Detect which cell encompasses the target text, then output its (x, y) center coordinate. 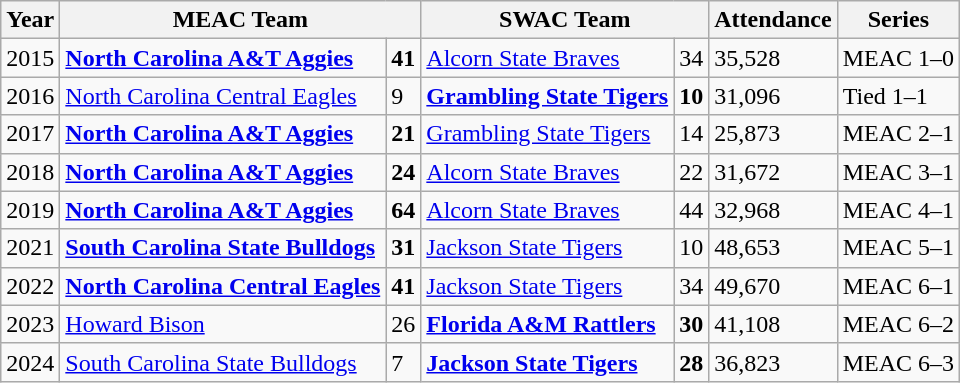
2021 (30, 248)
Florida A&M Rattlers (548, 324)
Howard Bison (223, 324)
2015 (30, 58)
2017 (30, 134)
2023 (30, 324)
31,672 (773, 172)
SWAC Team (565, 20)
2018 (30, 172)
41,108 (773, 324)
21 (404, 134)
26 (404, 324)
MEAC 2–1 (898, 134)
MEAC Team (240, 20)
44 (692, 210)
14 (692, 134)
2024 (30, 362)
2022 (30, 286)
30 (692, 324)
MEAC 4–1 (898, 210)
MEAC 1–0 (898, 58)
Attendance (773, 20)
7 (404, 362)
49,670 (773, 286)
31 (404, 248)
MEAC 6–3 (898, 362)
25,873 (773, 134)
48,653 (773, 248)
31,096 (773, 96)
32,968 (773, 210)
MEAC 6–2 (898, 324)
MEAC 5–1 (898, 248)
35,528 (773, 58)
2016 (30, 96)
64 (404, 210)
Tied 1–1 (898, 96)
22 (692, 172)
2019 (30, 210)
MEAC 3–1 (898, 172)
28 (692, 362)
9 (404, 96)
36,823 (773, 362)
24 (404, 172)
Series (898, 20)
MEAC 6–1 (898, 286)
Year (30, 20)
